Pinpoint the cell where the given text exists, returning its (x, y) midpoint coordinate. 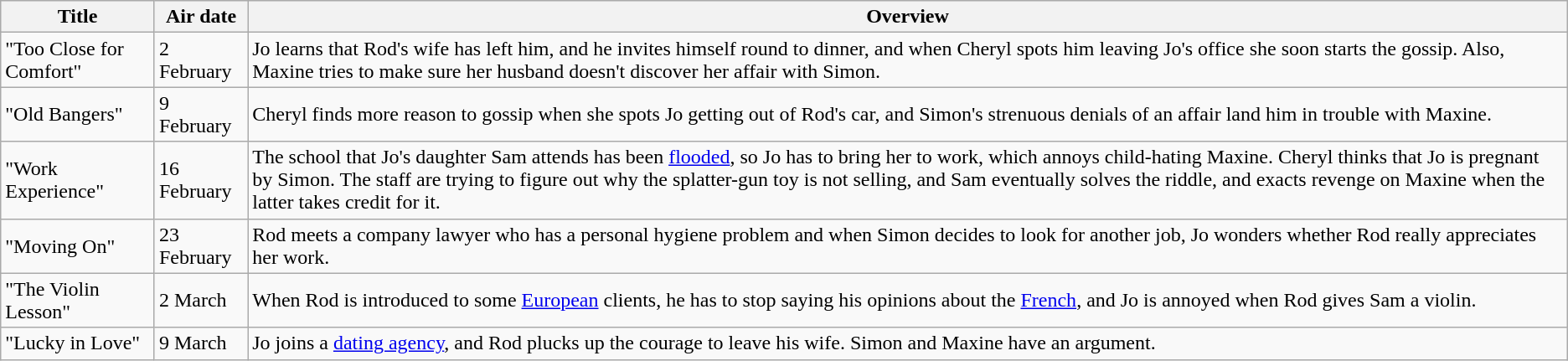
Title (78, 17)
2 March (201, 300)
16 February (201, 180)
"The Violin Lesson" (78, 300)
"Moving On" (78, 246)
Air date (201, 17)
"Work Experience" (78, 180)
9 March (201, 343)
Overview (908, 17)
Jo joins a dating agency, and Rod plucks up the courage to leave his wife. Simon and Maxine have an argument. (908, 343)
2 February (201, 60)
"Lucky in Love" (78, 343)
23 February (201, 246)
9 February (201, 114)
"Old Bangers" (78, 114)
When Rod is introduced to some European clients, he has to stop saying his opinions about the French, and Jo is annoyed when Rod gives Sam a violin. (908, 300)
"Too Close for Comfort" (78, 60)
